Output the [x, y] coordinate of the center of the cell containing the given text.  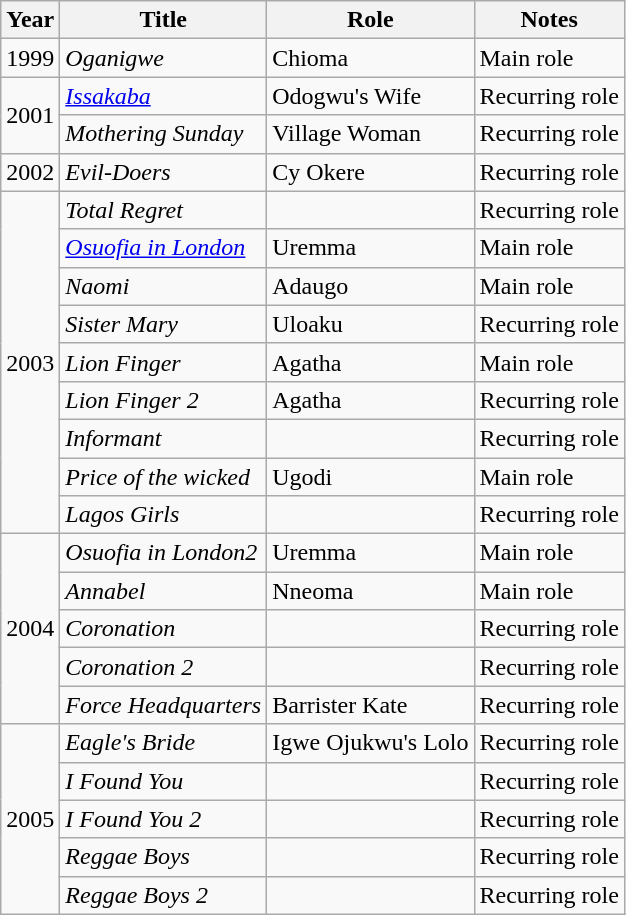
Uloaku [370, 324]
Reggae Boys [164, 857]
Naomi [164, 286]
Igwe Ojukwu's Lolo [370, 743]
Price of the wicked [164, 477]
Oganigwe [164, 58]
Mothering Sunday [164, 134]
Ugodi [370, 477]
Evil-Doers [164, 172]
Issakaba [164, 96]
Eagle's Bride [164, 743]
Osuofia in London [164, 248]
Village Woman [370, 134]
Reggae Boys 2 [164, 895]
2005 [30, 819]
Title [164, 20]
Coronation [164, 629]
Osuofia in London2 [164, 553]
Odogwu's Wife [370, 96]
Adaugo [370, 286]
Notes [549, 20]
Role [370, 20]
1999 [30, 58]
Annabel [164, 591]
Total Regret [164, 210]
2001 [30, 115]
Coronation 2 [164, 667]
Lagos Girls [164, 515]
I Found You 2 [164, 819]
I Found You [164, 781]
Lion Finger [164, 362]
Barrister Kate [370, 705]
Nneoma [370, 591]
2004 [30, 629]
2003 [30, 362]
Cy Okere [370, 172]
Sister Mary [164, 324]
Chioma [370, 58]
Informant [164, 438]
Lion Finger 2 [164, 400]
Force Headquarters [164, 705]
Year [30, 20]
2002 [30, 172]
